From the cell containing the given text, extract its center point as (X, Y) coordinate. 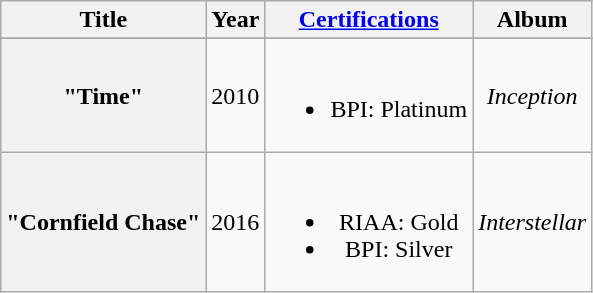
Inception (532, 96)
Title (104, 20)
"Time" (104, 96)
BPI: Platinum (369, 96)
Interstellar (532, 222)
Certifications (369, 20)
RIAA: GoldBPI: Silver (369, 222)
2016 (236, 222)
Album (532, 20)
"Cornfield Chase" (104, 222)
2010 (236, 96)
Year (236, 20)
